Determine the (x, y) coordinate at the center of the cell enclosing the given text.  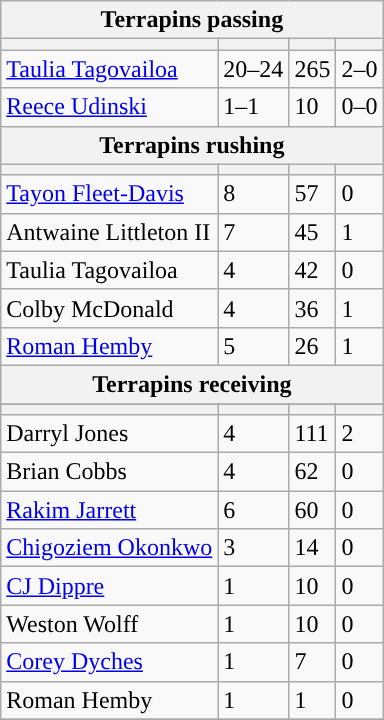
26 (312, 346)
CJ Dippre (110, 586)
Darryl Jones (110, 434)
265 (312, 69)
Chigoziem Okonkwo (110, 548)
Reece Udinski (110, 107)
0–0 (360, 107)
Antwaine Littleton II (110, 232)
Colby McDonald (110, 308)
36 (312, 308)
45 (312, 232)
Tayon Fleet-Davis (110, 194)
6 (254, 510)
57 (312, 194)
Terrapins passing (192, 20)
62 (312, 472)
42 (312, 270)
2 (360, 434)
5 (254, 346)
Brian Cobbs (110, 472)
Weston Wolff (110, 624)
60 (312, 510)
Rakim Jarrett (110, 510)
Terrapins rushing (192, 145)
3 (254, 548)
8 (254, 194)
14 (312, 548)
20–24 (254, 69)
Corey Dyches (110, 662)
2–0 (360, 69)
Terrapins receiving (192, 384)
1–1 (254, 107)
111 (312, 434)
